Detect which cell encompasses the target text, then output its [X, Y] center coordinate. 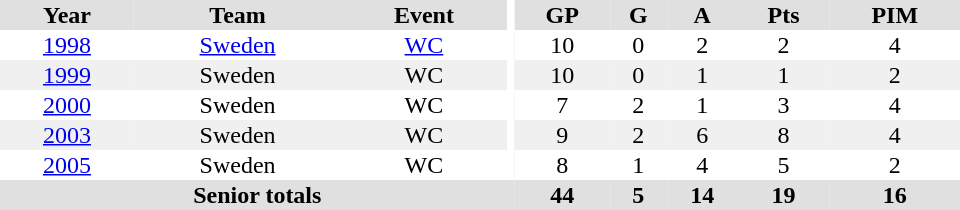
A [702, 15]
Year [67, 15]
19 [784, 195]
14 [702, 195]
3 [784, 105]
Event [424, 15]
2005 [67, 165]
2000 [67, 105]
G [638, 15]
44 [562, 195]
7 [562, 105]
1999 [67, 75]
Senior totals [258, 195]
Team [238, 15]
9 [562, 135]
GP [562, 15]
16 [895, 195]
2003 [67, 135]
Pts [784, 15]
1998 [67, 45]
6 [702, 135]
PIM [895, 15]
